Return [X, Y] of the center of cell containing provided text 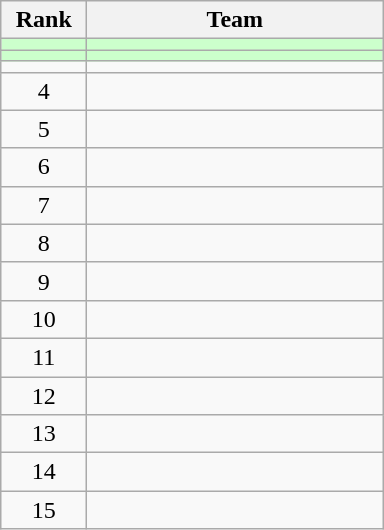
4 [44, 91]
14 [44, 472]
5 [44, 129]
12 [44, 395]
Rank [44, 20]
8 [44, 243]
6 [44, 167]
13 [44, 434]
7 [44, 205]
9 [44, 281]
11 [44, 357]
10 [44, 319]
Team [235, 20]
15 [44, 510]
